Identify which cell holds the provided text, then report its (x, y) central coordinate. 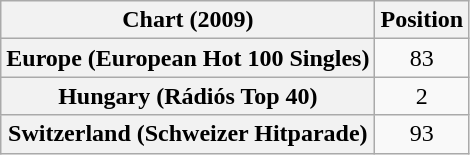
Chart (2009) (188, 20)
Hungary (Rádiós Top 40) (188, 96)
2 (422, 96)
93 (422, 134)
Switzerland (Schweizer Hitparade) (188, 134)
Europe (European Hot 100 Singles) (188, 58)
Position (422, 20)
83 (422, 58)
